Pinpoint the cell where the given text exists, returning its [X, Y] midpoint coordinate. 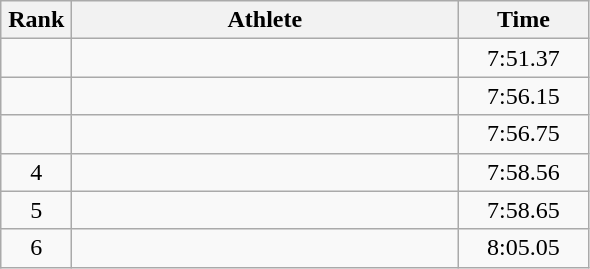
7:58.65 [524, 210]
4 [36, 172]
Time [524, 20]
7:51.37 [524, 58]
Rank [36, 20]
5 [36, 210]
7:56.15 [524, 96]
Athlete [265, 20]
7:56.75 [524, 134]
8:05.05 [524, 248]
6 [36, 248]
7:58.56 [524, 172]
